Find where the given text appears and provide that cell's center as (X, Y) coordinate. 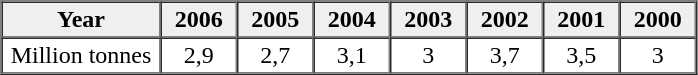
3,5 (581, 56)
2002 (504, 20)
2,7 (275, 56)
2001 (581, 20)
Million tonnes (82, 56)
2005 (275, 20)
2003 (428, 20)
Year (82, 20)
2004 (352, 20)
3,1 (352, 56)
2006 (198, 20)
3,7 (504, 56)
2,9 (198, 56)
2000 (658, 20)
